Locate the cell with the specified text and output its [X, Y] center coordinate. 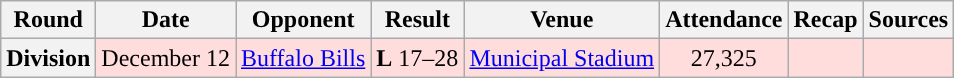
December 12 [166, 58]
Opponent [304, 20]
L 17–28 [418, 58]
Recap [826, 20]
Result [418, 20]
Municipal Stadium [562, 58]
27,325 [724, 58]
Venue [562, 20]
Sources [908, 20]
Buffalo Bills [304, 58]
Date [166, 20]
Round [48, 20]
Attendance [724, 20]
Division [48, 58]
